Determine the [X, Y] coordinate at the center of the cell enclosing the given text.  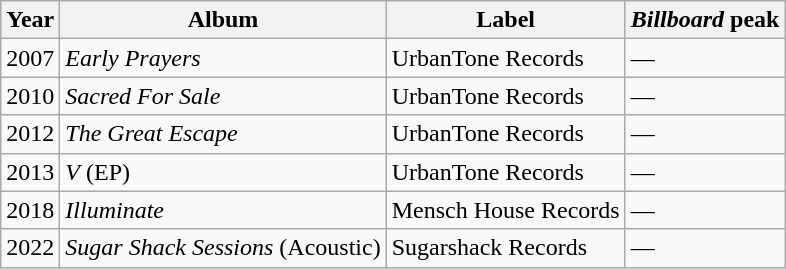
Early Prayers [223, 58]
Sugar Shack Sessions (Acoustic) [223, 248]
Mensch House Records [506, 210]
Album [223, 20]
Year [30, 20]
Label [506, 20]
The Great Escape [223, 134]
2018 [30, 210]
2012 [30, 134]
Sugarshack Records [506, 248]
Billboard peak [705, 20]
Illuminate [223, 210]
Sacred For Sale [223, 96]
V (EP) [223, 172]
2022 [30, 248]
2013 [30, 172]
2010 [30, 96]
2007 [30, 58]
